Scan for the cell matching the given text and deliver its [X, Y] coordinate at center. 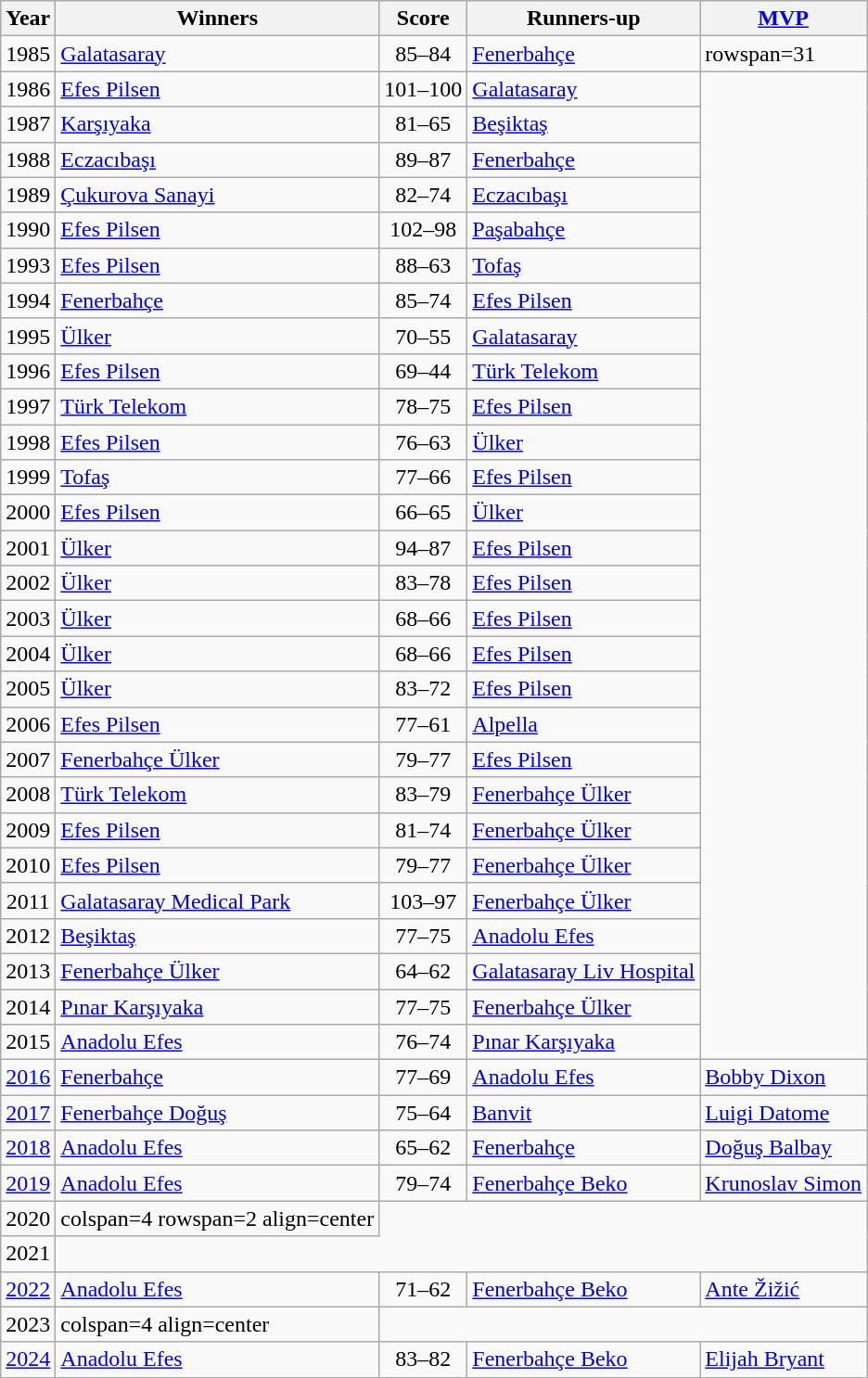
1989 [28, 195]
1998 [28, 442]
2006 [28, 724]
1997 [28, 406]
83–72 [423, 689]
Bobby Dixon [784, 1078]
69–44 [423, 371]
Winners [217, 19]
85–74 [423, 300]
rowspan=31 [784, 54]
71–62 [423, 1289]
Alpella [584, 724]
81–74 [423, 830]
Karşıyaka [217, 124]
2020 [28, 1219]
2005 [28, 689]
2022 [28, 1289]
2002 [28, 583]
1995 [28, 336]
Banvit [584, 1113]
2023 [28, 1324]
65–62 [423, 1148]
2019 [28, 1183]
2014 [28, 1006]
Çukurova Sanayi [217, 195]
2001 [28, 548]
MVP [784, 19]
1994 [28, 300]
64–62 [423, 971]
Elijah Bryant [784, 1359]
89–87 [423, 159]
66–65 [423, 513]
2013 [28, 971]
Fenerbahçe Doğuş [217, 1113]
79–74 [423, 1183]
70–55 [423, 336]
83–82 [423, 1359]
colspan=4 align=center [217, 1324]
2008 [28, 795]
2007 [28, 759]
77–66 [423, 478]
1990 [28, 230]
Galatasaray Liv Hospital [584, 971]
Doğuş Balbay [784, 1148]
2004 [28, 654]
1988 [28, 159]
1985 [28, 54]
2017 [28, 1113]
88–63 [423, 265]
83–79 [423, 795]
Krunoslav Simon [784, 1183]
78–75 [423, 406]
Ante Žižić [784, 1289]
Paşabahçe [584, 230]
75–64 [423, 1113]
83–78 [423, 583]
103–97 [423, 900]
2010 [28, 865]
2003 [28, 619]
2016 [28, 1078]
77–61 [423, 724]
82–74 [423, 195]
1993 [28, 265]
2018 [28, 1148]
1996 [28, 371]
102–98 [423, 230]
101–100 [423, 89]
Galatasaray Medical Park [217, 900]
76–63 [423, 442]
2021 [28, 1254]
Runners-up [584, 19]
2015 [28, 1042]
Year [28, 19]
2012 [28, 936]
76–74 [423, 1042]
2009 [28, 830]
85–84 [423, 54]
81–65 [423, 124]
1999 [28, 478]
Luigi Datome [784, 1113]
77–69 [423, 1078]
colspan=4 rowspan=2 align=center [217, 1219]
2000 [28, 513]
1987 [28, 124]
2024 [28, 1359]
Score [423, 19]
94–87 [423, 548]
1986 [28, 89]
2011 [28, 900]
